Determine the (X, Y) coordinate at the center of the cell enclosing the given text.  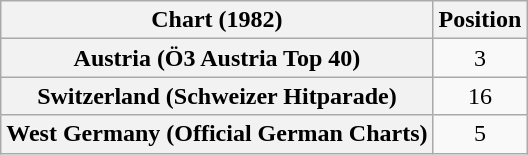
3 (480, 58)
West Germany (Official German Charts) (217, 134)
5 (480, 134)
16 (480, 96)
Austria (Ö3 Austria Top 40) (217, 58)
Chart (1982) (217, 20)
Position (480, 20)
Switzerland (Schweizer Hitparade) (217, 96)
